Search for the cell housing the specified text and yield its (X, Y) center coordinate. 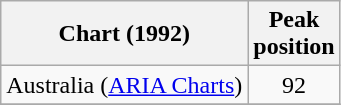
92 (294, 85)
Peakposition (294, 34)
Chart (1992) (124, 34)
Australia (ARIA Charts) (124, 85)
